Scan for the cell matching the given text and deliver its [x, y] coordinate at center. 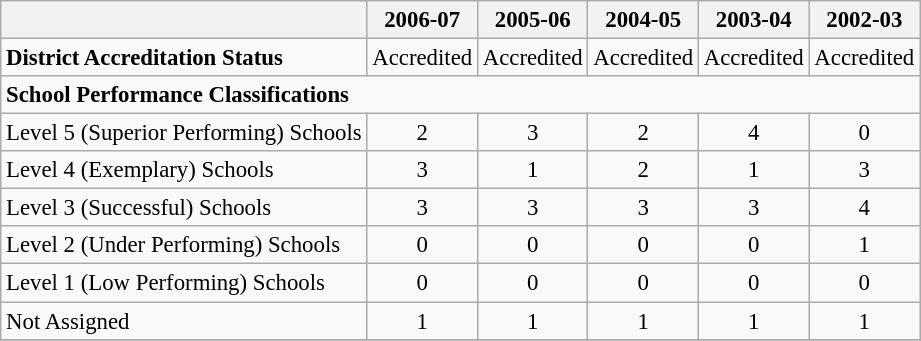
District Accreditation Status [184, 58]
2003-04 [754, 20]
School Performance Classifications [460, 95]
Level 3 (Successful) Schools [184, 208]
2004-05 [644, 20]
Level 5 (Superior Performing) Schools [184, 133]
Not Assigned [184, 321]
2006-07 [422, 20]
Level 2 (Under Performing) Schools [184, 245]
2002-03 [864, 20]
Level 4 (Exemplary) Schools [184, 170]
Level 1 (Low Performing) Schools [184, 283]
2005-06 [532, 20]
